Pinpoint the cell where the given text exists, returning its [x, y] midpoint coordinate. 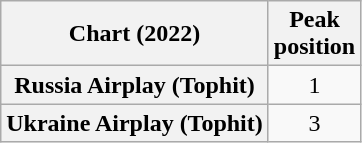
Russia Airplay (Tophit) [135, 85]
1 [314, 85]
Chart (2022) [135, 34]
3 [314, 123]
Peakposition [314, 34]
Ukraine Airplay (Tophit) [135, 123]
